Find where the given text appears and provide that cell's center as [x, y] coordinate. 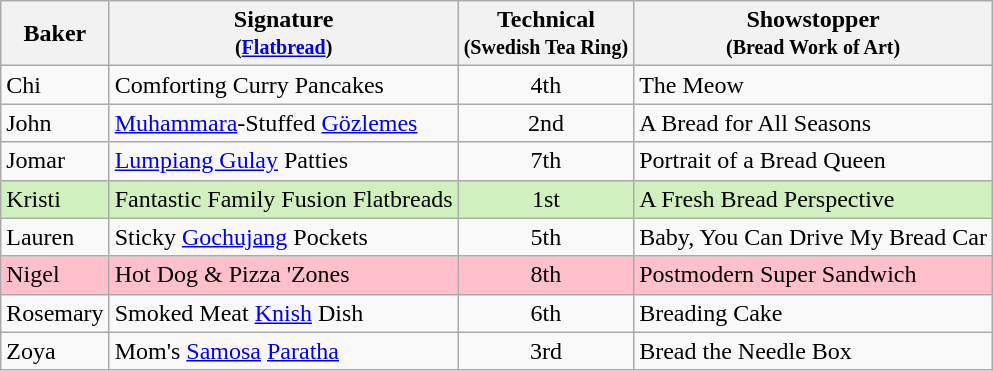
5th [546, 237]
Muhammara-Stuffed Gözlemes [284, 123]
Fantastic Family Fusion Flatbreads [284, 199]
8th [546, 275]
Lumpiang Gulay Patties [284, 161]
Smoked Meat Knish Dish [284, 313]
Portrait of a Bread Queen [814, 161]
Technical(Swedish Tea Ring) [546, 34]
1st [546, 199]
Zoya [55, 351]
Signature(Flatbread) [284, 34]
Sticky Gochujang Pockets [284, 237]
Rosemary [55, 313]
A Bread for All Seasons [814, 123]
2nd [546, 123]
Hot Dog & Pizza 'Zones [284, 275]
John [55, 123]
Breading Cake [814, 313]
Nigel [55, 275]
Bread the Needle Box [814, 351]
3rd [546, 351]
A Fresh Bread Perspective [814, 199]
Baby, You Can Drive My Bread Car [814, 237]
4th [546, 85]
Kristi [55, 199]
Comforting Curry Pancakes [284, 85]
The Meow [814, 85]
Baker [55, 34]
7th [546, 161]
Postmodern Super Sandwich [814, 275]
Lauren [55, 237]
Chi [55, 85]
Mom's Samosa Paratha [284, 351]
6th [546, 313]
Jomar [55, 161]
Showstopper(Bread Work of Art) [814, 34]
